Search for the cell housing the specified text and yield its (x, y) center coordinate. 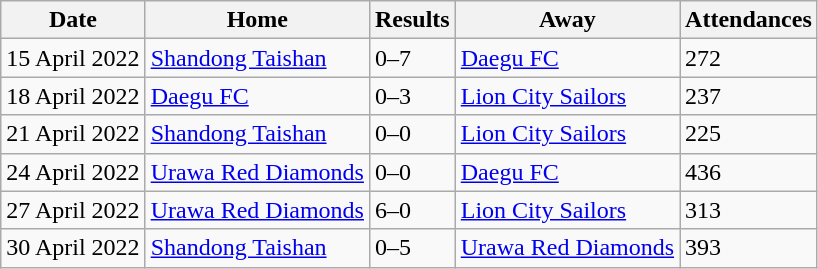
0–3 (412, 96)
225 (749, 134)
393 (749, 248)
313 (749, 210)
Date (73, 20)
18 April 2022 (73, 96)
6–0 (412, 210)
272 (749, 58)
Attendances (749, 20)
0–7 (412, 58)
436 (749, 172)
237 (749, 96)
21 April 2022 (73, 134)
15 April 2022 (73, 58)
30 April 2022 (73, 248)
24 April 2022 (73, 172)
Results (412, 20)
Away (567, 20)
Home (257, 20)
27 April 2022 (73, 210)
0–5 (412, 248)
